Determine the (X, Y) coordinate at the center of the cell enclosing the given text.  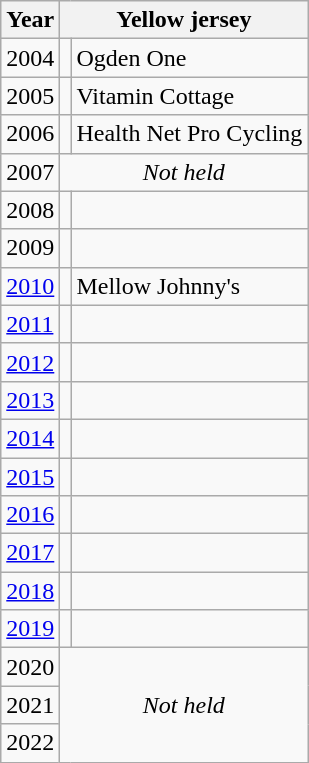
2010 (30, 286)
Health Net Pro Cycling (190, 134)
2012 (30, 362)
2005 (30, 96)
2019 (30, 629)
2011 (30, 324)
2017 (30, 553)
2016 (30, 515)
2007 (30, 172)
2022 (30, 743)
2018 (30, 591)
Year (30, 20)
2008 (30, 210)
2014 (30, 438)
2004 (30, 58)
2021 (30, 705)
2020 (30, 667)
2015 (30, 477)
Mellow Johnny's (190, 286)
Vitamin Cottage (190, 96)
2009 (30, 248)
Yellow jersey (184, 20)
2006 (30, 134)
2013 (30, 400)
Ogden One (190, 58)
